Find where the given text appears and provide that cell's center as (x, y) coordinate. 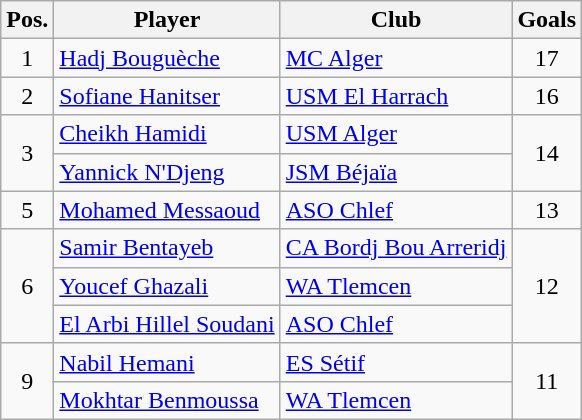
14 (547, 153)
1 (28, 58)
Mokhtar Benmoussa (167, 400)
Sofiane Hanitser (167, 96)
MC Alger (396, 58)
USM El Harrach (396, 96)
2 (28, 96)
El Arbi Hillel Soudani (167, 324)
Pos. (28, 20)
Youcef Ghazali (167, 286)
9 (28, 381)
13 (547, 210)
ES Sétif (396, 362)
11 (547, 381)
Cheikh Hamidi (167, 134)
6 (28, 286)
CA Bordj Bou Arreridj (396, 248)
17 (547, 58)
5 (28, 210)
Club (396, 20)
Player (167, 20)
JSM Béjaïa (396, 172)
Hadj Bouguèche (167, 58)
Samir Bentayeb (167, 248)
Nabil Hemani (167, 362)
16 (547, 96)
Mohamed Messaoud (167, 210)
USM Alger (396, 134)
12 (547, 286)
3 (28, 153)
Yannick N'Djeng (167, 172)
Goals (547, 20)
